Return (x, y) of the center of cell containing provided text 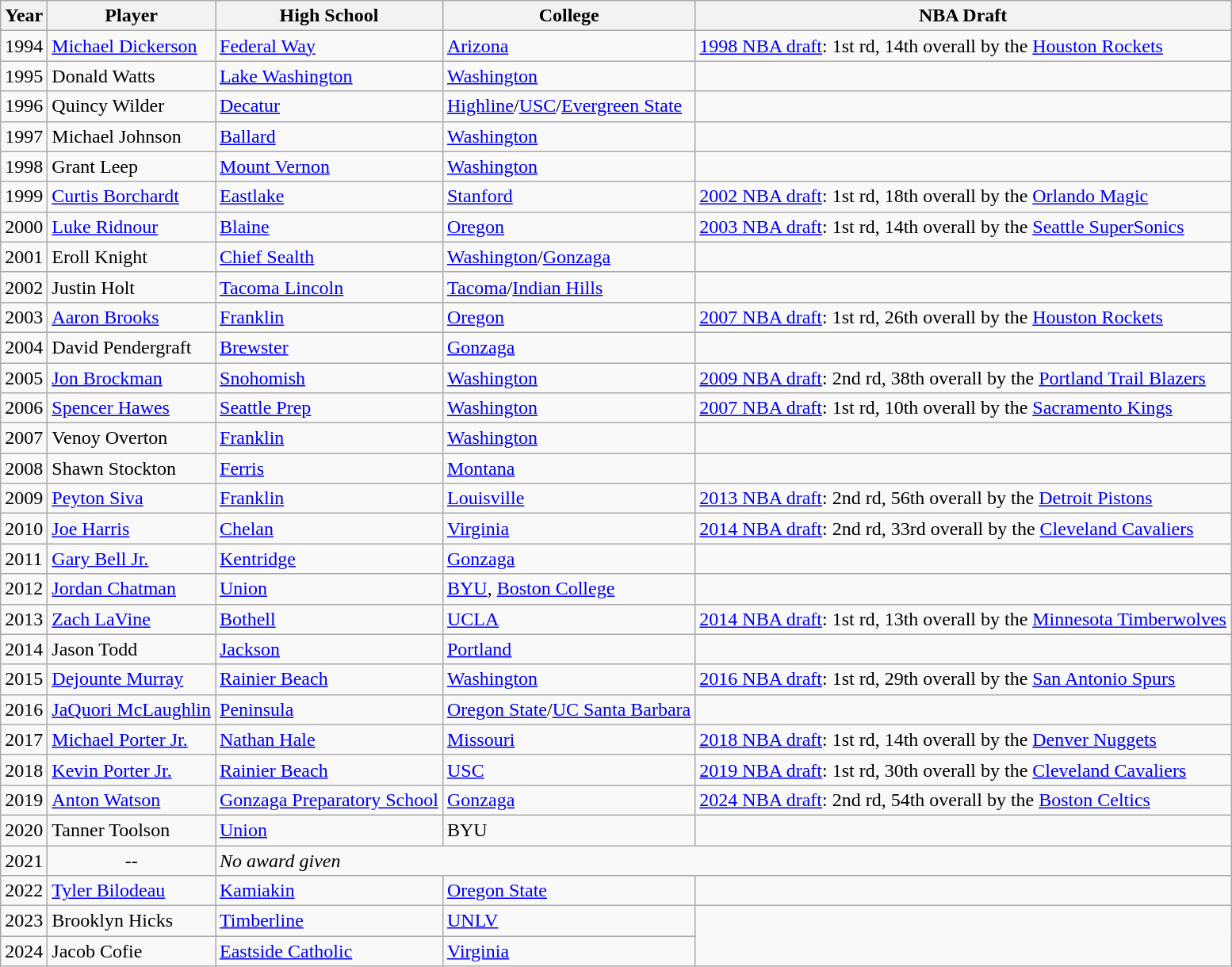
UNLV (568, 921)
Anton Watson (132, 800)
2010 (24, 529)
Decatur (330, 106)
2012 (24, 589)
2013 (24, 619)
2023 (24, 921)
1996 (24, 106)
Grant Leep (132, 166)
2018 NBA draft: 1st rd, 14th overall by the Denver Nuggets (963, 740)
Tanner Toolson (132, 830)
Quincy Wilder (132, 106)
Portland (568, 649)
Venoy Overton (132, 438)
2016 NBA draft: 1st rd, 29th overall by the San Antonio Spurs (963, 679)
Gonzaga Preparatory School (330, 800)
UCLA (568, 619)
Oregon State/UC Santa Barbara (568, 709)
Michael Johnson (132, 136)
1999 (24, 197)
Ferris (330, 468)
2001 (24, 257)
Gary Bell Jr. (132, 559)
2015 (24, 679)
Oregon State (568, 891)
2024 NBA draft: 2nd rd, 54th overall by the Boston Celtics (963, 800)
Curtis Borchardt (132, 197)
High School (330, 16)
College (568, 16)
2006 (24, 408)
Jason Todd (132, 649)
2011 (24, 559)
Jackson (330, 649)
Donald Watts (132, 76)
2007 NBA draft: 1st rd, 10th overall by the Sacramento Kings (963, 408)
1998 NBA draft: 1st rd, 14th overall by the Houston Rockets (963, 46)
2002 (24, 287)
Spencer Hawes (132, 408)
Louisville (568, 499)
1995 (24, 76)
Bothell (330, 619)
2017 (24, 740)
2009 (24, 499)
Shawn Stockton (132, 468)
Chief Sealth (330, 257)
2020 (24, 830)
2008 (24, 468)
2007 NBA draft: 1st rd, 26th overall by the Houston Rockets (963, 317)
BYU, Boston College (568, 589)
Lake Washington (330, 76)
Washington/Gonzaga (568, 257)
Aaron Brooks (132, 317)
Peninsula (330, 709)
Montana (568, 468)
Player (132, 16)
Ballard (330, 136)
Tacoma Lincoln (330, 287)
2003 NBA draft: 1st rd, 14th overall by the Seattle SuperSonics (963, 227)
NBA Draft (963, 16)
Mount Vernon (330, 166)
USC (568, 770)
Seattle Prep (330, 408)
Luke Ridnour (132, 227)
Year (24, 16)
Jon Brockman (132, 378)
-- (132, 860)
Joe Harris (132, 529)
2003 (24, 317)
Timberline (330, 921)
Dejounte Murray (132, 679)
1994 (24, 46)
Zach LaVine (132, 619)
Michael Dickerson (132, 46)
2013 NBA draft: 2nd rd, 56th overall by the Detroit Pistons (963, 499)
2000 (24, 227)
Tyler Bilodeau (132, 891)
Eroll Knight (132, 257)
Eastlake (330, 197)
2002 NBA draft: 1st rd, 18th overall by the Orlando Magic (963, 197)
David Pendergraft (132, 347)
Missouri (568, 740)
Snohomish (330, 378)
2022 (24, 891)
Tacoma/Indian Hills (568, 287)
2021 (24, 860)
Federal Way (330, 46)
Eastside Catholic (330, 951)
Michael Porter Jr. (132, 740)
2018 (24, 770)
2014 NBA draft: 2nd rd, 33rd overall by the Cleveland Cavaliers (963, 529)
2016 (24, 709)
2004 (24, 347)
1998 (24, 166)
Brooklyn Hicks (132, 921)
Jordan Chatman (132, 589)
Chelan (330, 529)
Highline/USC/Evergreen State (568, 106)
2019 NBA draft: 1st rd, 30th overall by the Cleveland Cavaliers (963, 770)
2009 NBA draft: 2nd rd, 38th overall by the Portland Trail Blazers (963, 378)
Brewster (330, 347)
Kamiakin (330, 891)
Justin Holt (132, 287)
Nathan Hale (330, 740)
Jacob Cofie (132, 951)
Blaine (330, 227)
JaQuori McLaughlin (132, 709)
No award given (723, 860)
Kentridge (330, 559)
2007 (24, 438)
BYU (568, 830)
1997 (24, 136)
Arizona (568, 46)
2014 NBA draft: 1st rd, 13th overall by the Minnesota Timberwolves (963, 619)
Peyton Siva (132, 499)
2019 (24, 800)
2005 (24, 378)
2014 (24, 649)
Kevin Porter Jr. (132, 770)
2024 (24, 951)
Stanford (568, 197)
